Return the [x, y] coordinate for the center point of the cell that contains the specified text.  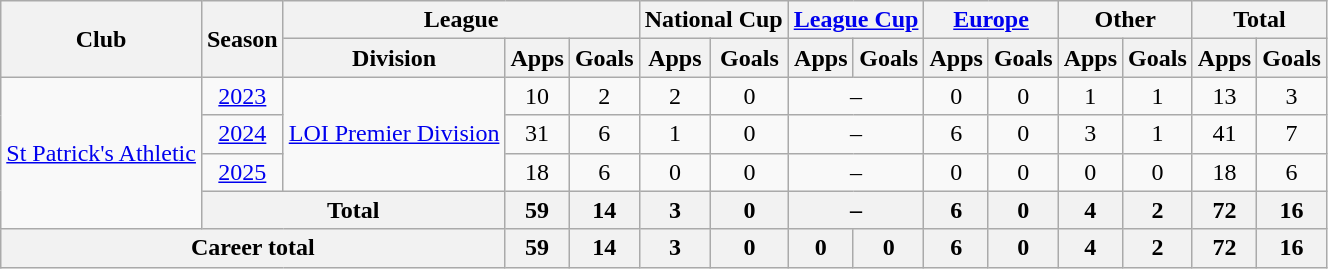
2025 [242, 172]
13 [1224, 96]
Division [394, 58]
League [461, 20]
LOI Premier Division [394, 134]
10 [537, 96]
31 [537, 134]
Season [242, 39]
2023 [242, 96]
Career total [253, 248]
League Cup [856, 20]
National Cup [714, 20]
Other [1125, 20]
41 [1224, 134]
2024 [242, 134]
Club [102, 39]
St Patrick's Athletic [102, 153]
Europe [991, 20]
7 [1292, 134]
